Identify which cell holds the provided text, then report its (x, y) central coordinate. 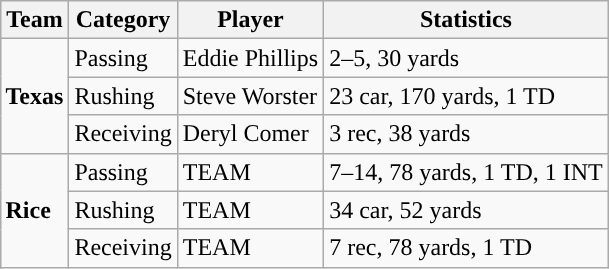
Team (34, 20)
7 rec, 78 yards, 1 TD (466, 248)
Rice (34, 210)
2–5, 30 yards (466, 58)
34 car, 52 yards (466, 210)
Eddie Phillips (250, 58)
Statistics (466, 20)
Category (123, 20)
7–14, 78 yards, 1 TD, 1 INT (466, 172)
23 car, 170 yards, 1 TD (466, 96)
Deryl Comer (250, 134)
3 rec, 38 yards (466, 134)
Steve Worster (250, 96)
Player (250, 20)
Texas (34, 96)
